Find where the given text appears and provide that cell's center as [x, y] coordinate. 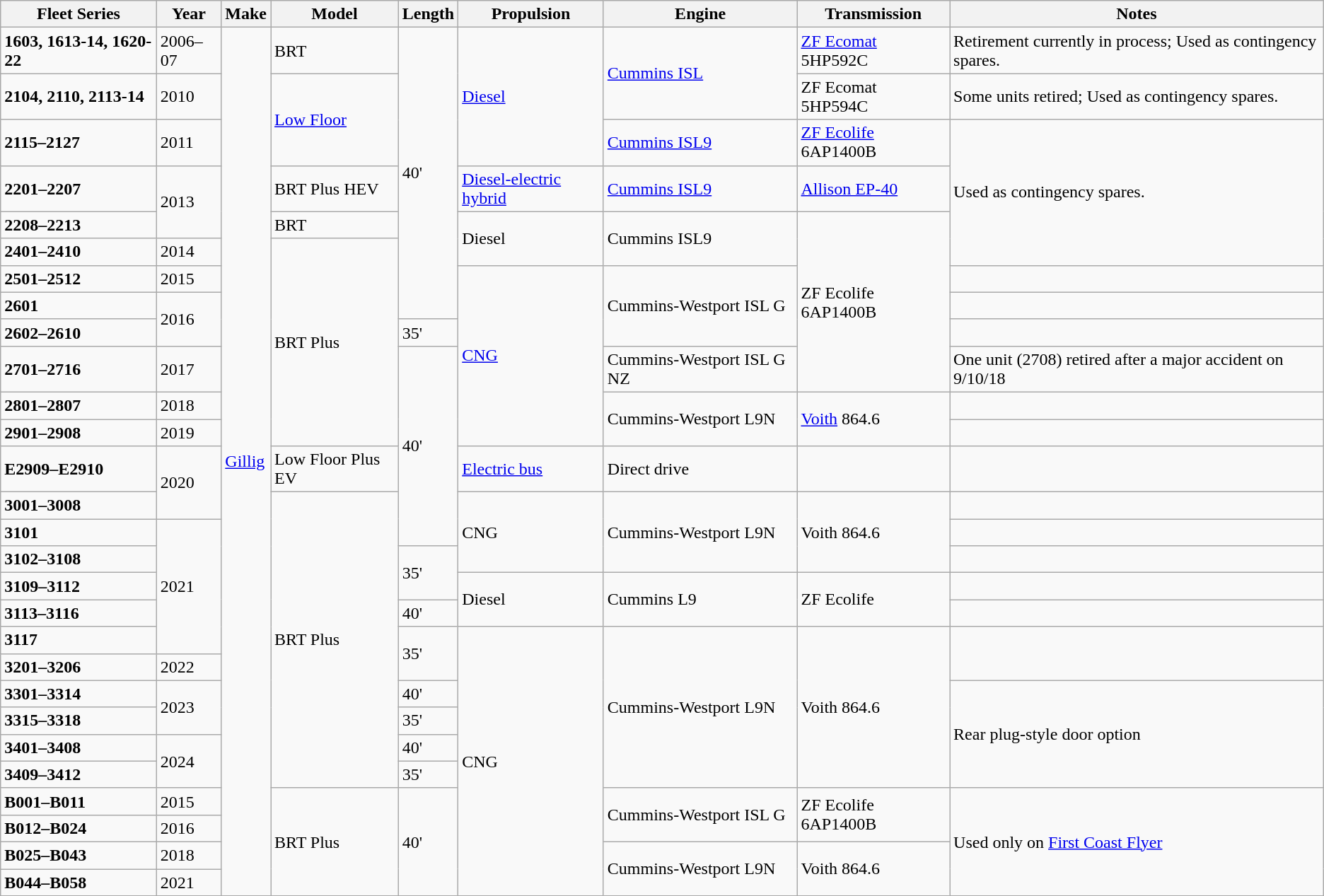
Low Floor Plus EV [335, 470]
Fleet Series [79, 14]
Low Floor [335, 120]
BRT Plus HEV [335, 188]
2006–07 [189, 51]
Rear plug-style door option [1137, 734]
3113–3116 [79, 613]
B025–B043 [79, 855]
Notes [1137, 14]
Retirement currently in process; Used as contingency spares. [1137, 51]
2104, 2110, 2113-14 [79, 96]
Engine [700, 14]
Diesel-electric hybrid [531, 188]
B012–B024 [79, 828]
Electric bus [531, 470]
3315–3318 [79, 721]
2401–2410 [79, 252]
2014 [189, 252]
3401–3408 [79, 747]
3201–3206 [79, 667]
ZF Ecomat 5HP592C [873, 51]
2115–2127 [79, 143]
2201–2207 [79, 188]
ZF Ecomat 5HP594C [873, 96]
2208–2213 [79, 225]
Cummins L9 [700, 600]
2901–2908 [79, 432]
Propulsion [531, 14]
Allison EP-40 [873, 188]
Some units retired; Used as contingency spares. [1137, 96]
Cummins ISL [700, 74]
2601 [79, 306]
2602–2610 [79, 332]
3409–3412 [79, 774]
3117 [79, 640]
Make [246, 14]
Cummins-Westport ISL G NZ [700, 369]
1603, 1613-14, 1620-22 [79, 51]
Direct drive [700, 470]
2801–2807 [79, 405]
3109–3112 [79, 586]
2010 [189, 96]
2023 [189, 707]
ZF Ecolife [873, 600]
Transmission [873, 14]
2701–2716 [79, 369]
3102–3108 [79, 559]
2013 [189, 202]
3301–3314 [79, 694]
Gillig [246, 462]
Used as contingency spares. [1137, 192]
2017 [189, 369]
3001–3008 [79, 506]
B001–B011 [79, 801]
2022 [189, 667]
B044–B058 [79, 882]
Used only on First Coast Flyer [1137, 842]
2024 [189, 761]
One unit (2708) retired after a major accident on 9/10/18 [1137, 369]
3101 [79, 533]
2019 [189, 432]
E2909–E2910 [79, 470]
2501–2512 [79, 279]
Model [335, 14]
Length [428, 14]
Year [189, 14]
2011 [189, 143]
2020 [189, 482]
